Capture the cell that displays the provided text and extract its (X, Y) central coordinate. 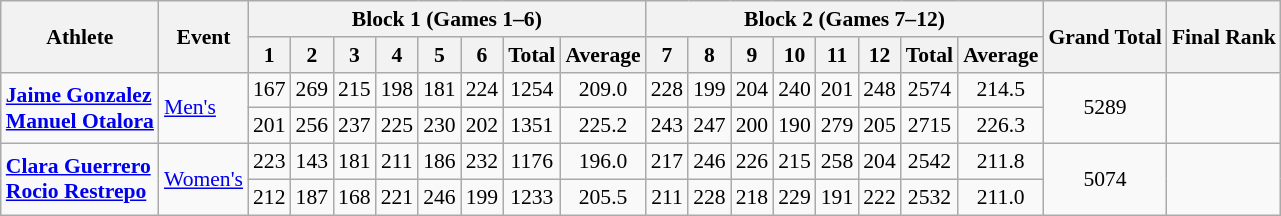
279 (838, 126)
1233 (532, 197)
Men's (204, 108)
237 (354, 126)
8 (710, 55)
1 (270, 55)
230 (440, 126)
196.0 (602, 162)
2542 (930, 162)
200 (752, 126)
202 (482, 126)
247 (710, 126)
205.5 (602, 197)
211.0 (1000, 197)
248 (880, 90)
212 (270, 197)
243 (668, 126)
223 (270, 162)
12 (880, 55)
Jaime GonzalezManuel Otalora (80, 108)
168 (354, 197)
221 (398, 197)
214.5 (1000, 90)
Final Rank (1224, 36)
224 (482, 90)
167 (270, 90)
5289 (1104, 108)
11 (838, 55)
4 (398, 55)
232 (482, 162)
Women's (204, 180)
10 (794, 55)
211.8 (1000, 162)
Clara GuerreroRocio Restrepo (80, 180)
217 (668, 162)
229 (794, 197)
Block 2 (Games 7–12) (845, 19)
198 (398, 90)
186 (440, 162)
226 (752, 162)
258 (838, 162)
Grand Total (1104, 36)
2532 (930, 197)
218 (752, 197)
240 (794, 90)
7 (668, 55)
205 (880, 126)
3 (354, 55)
222 (880, 197)
225 (398, 126)
191 (838, 197)
226.3 (1000, 126)
143 (312, 162)
269 (312, 90)
2 (312, 55)
209.0 (602, 90)
5 (440, 55)
9 (752, 55)
6 (482, 55)
187 (312, 197)
1176 (532, 162)
190 (794, 126)
Block 1 (Games 1–6) (447, 19)
2574 (930, 90)
256 (312, 126)
225.2 (602, 126)
1351 (532, 126)
Event (204, 36)
1254 (532, 90)
Athlete (80, 36)
5074 (1104, 180)
2715 (930, 126)
